Identify which cell holds the provided text, then report its [X, Y] central coordinate. 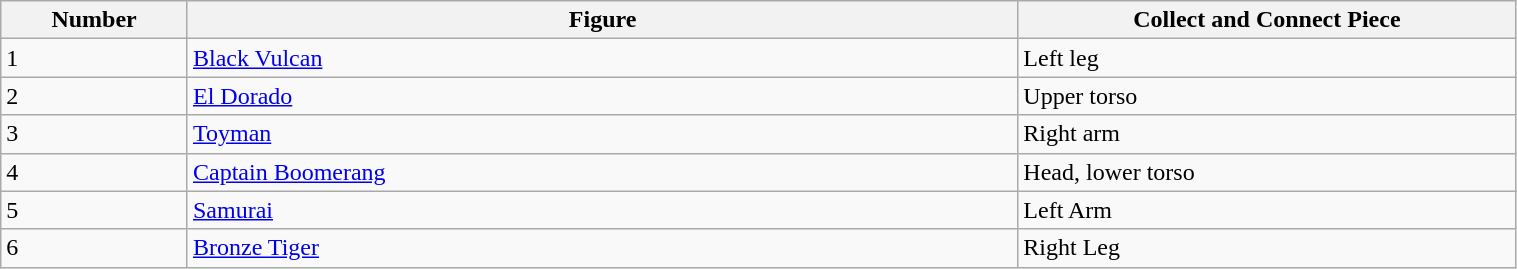
5 [94, 210]
Black Vulcan [602, 58]
Right Leg [1267, 248]
Samurai [602, 210]
4 [94, 172]
6 [94, 248]
1 [94, 58]
Left Arm [1267, 210]
El Dorado [602, 96]
Collect and Connect Piece [1267, 20]
Bronze Tiger [602, 248]
Right arm [1267, 134]
Toyman [602, 134]
Upper torso [1267, 96]
Number [94, 20]
Figure [602, 20]
Left leg [1267, 58]
3 [94, 134]
Head, lower torso [1267, 172]
2 [94, 96]
Captain Boomerang [602, 172]
